Search for the cell housing the specified text and yield its (X, Y) center coordinate. 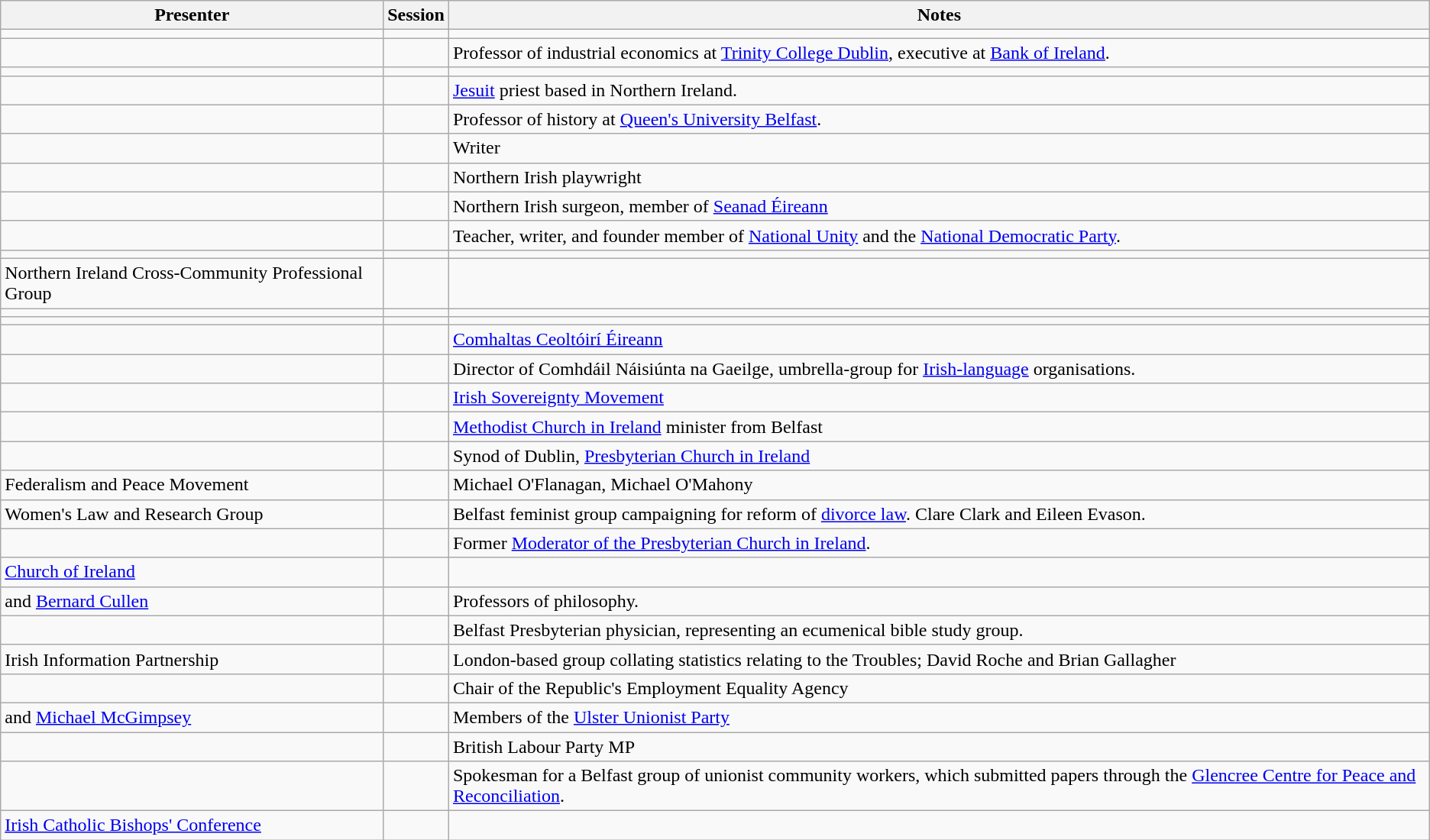
Northern Ireland Cross-Community Professional Group (192, 283)
Federalism and Peace Movement (192, 485)
Teacher, writer, and founder member of National Unity and the National Democratic Party. (939, 235)
Church of Ireland (192, 572)
Director of Comhdáil Náisiúnta na Gaeilge, umbrella-group for Irish-language organisations. (939, 369)
Professor of industrial economics at Trinity College Dublin, executive at Bank of Ireland. (939, 53)
Irish Sovereignty Movement (939, 398)
Irish Catholic Bishops' Conference (192, 825)
Former Moderator of the Presbyterian Church in Ireland. (939, 543)
Women's Law and Research Group (192, 514)
Spokesman for a Belfast group of unionist community workers, which submitted papers through the Glencree Centre for Peace and Reconciliation. (939, 787)
Presenter (192, 15)
Professors of philosophy. (939, 601)
Comhaltas Ceoltóirí Éireann (939, 340)
London-based group collating statistics relating to the Troubles; David Roche and Brian Gallagher (939, 659)
Michael O'Flanagan, Michael O'Mahony (939, 485)
Writer (939, 148)
Professor of history at Queen's University Belfast. (939, 119)
Notes (939, 15)
Session (416, 15)
and Bernard Cullen (192, 601)
Northern Irish playwright (939, 177)
Synod of Dublin, Presbyterian Church in Ireland (939, 456)
Methodist Church in Ireland minister from Belfast (939, 427)
British Labour Party MP (939, 746)
Irish Information Partnership (192, 659)
Chair of the Republic's Employment Equality Agency (939, 688)
and Michael McGimpsey (192, 717)
Northern Irish surgeon, member of Seanad Éireann (939, 206)
Belfast feminist group campaigning for reform of divorce law. Clare Clark and Eileen Evason. (939, 514)
Jesuit priest based in Northern Ireland. (939, 90)
Members of the Ulster Unionist Party (939, 717)
Belfast Presbyterian physician, representing an ecumenical bible study group. (939, 630)
